Determine the (x, y) coordinate at the center of the cell enclosing the given text.  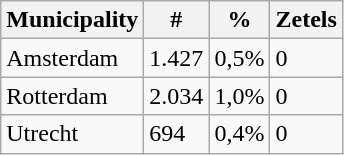
Zetels (306, 20)
Utrecht (72, 134)
# (176, 20)
% (240, 20)
0,4% (240, 134)
2.034 (176, 96)
Amsterdam (72, 58)
Municipality (72, 20)
Rotterdam (72, 96)
1,0% (240, 96)
694 (176, 134)
1.427 (176, 58)
0,5% (240, 58)
